From the cell containing the given text, extract its center point as [x, y] coordinate. 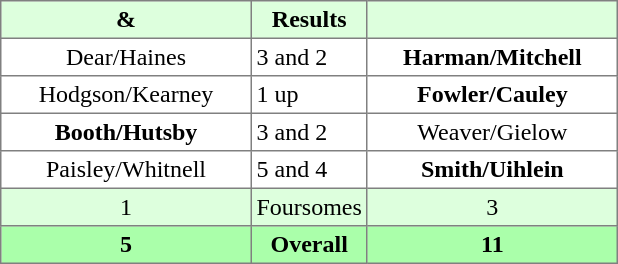
Harman/Mitchell [492, 57]
Overall [309, 245]
1 [126, 207]
Hodgson/Kearney [126, 95]
Paisley/Whitnell [126, 170]
Fowler/Cauley [492, 95]
& [126, 20]
Weaver/Gielow [492, 132]
5 and 4 [309, 170]
5 [126, 245]
Dear/Haines [126, 57]
11 [492, 245]
Smith/Uihlein [492, 170]
1 up [309, 95]
Results [309, 20]
3 [492, 207]
Foursomes [309, 207]
Booth/Hutsby [126, 132]
